Search for the cell housing the specified text and yield its (x, y) center coordinate. 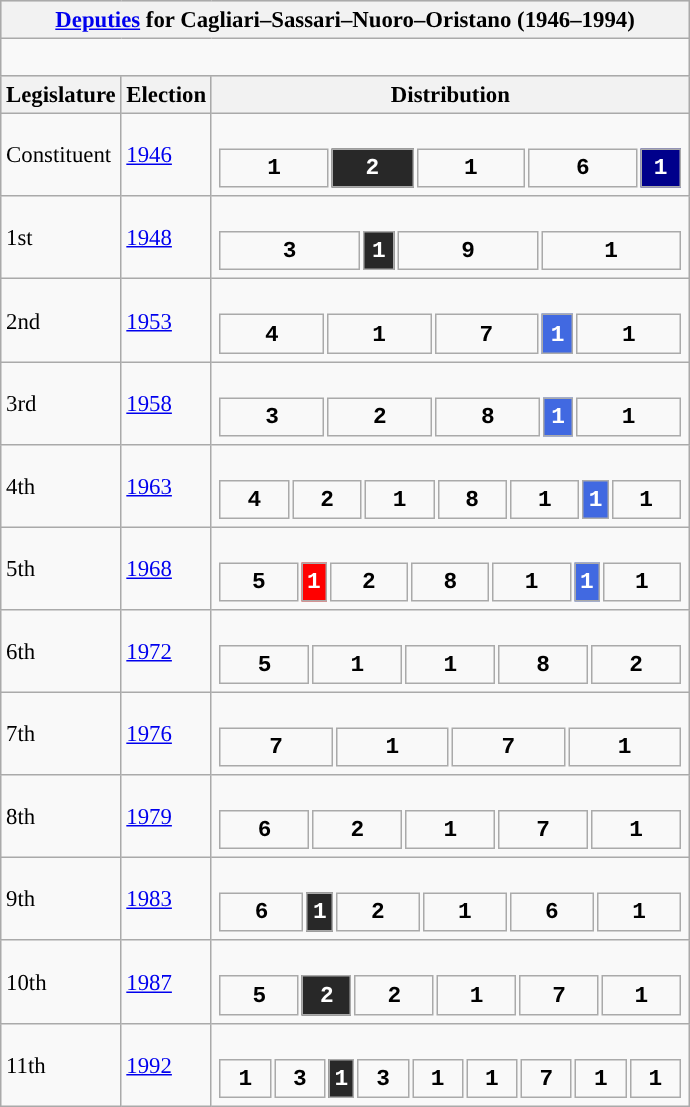
1946 (166, 156)
5 1 1 8 2 (450, 652)
1958 (166, 404)
4th (61, 486)
1963 (166, 486)
Election (166, 95)
8th (61, 816)
3rd (61, 404)
4 1 7 1 1 (450, 320)
Constituent (61, 156)
3 1 9 1 (450, 238)
10th (61, 982)
1st (61, 238)
5 1 2 8 1 1 1 (450, 568)
1968 (166, 568)
Distribution (450, 95)
9th (61, 900)
6th (61, 652)
5th (61, 568)
Deputies for Cagliari–Sassari–Nuoro–Oristano (1946–1994) (346, 20)
1953 (166, 320)
1987 (166, 982)
4 2 1 8 1 1 1 (450, 486)
1948 (166, 238)
1983 (166, 900)
9 (468, 252)
1972 (166, 652)
1 3 1 3 1 1 7 1 1 (450, 1064)
1 2 1 6 1 (450, 156)
1979 (166, 816)
11th (61, 1064)
1976 (166, 734)
2nd (61, 320)
7th (61, 734)
7 1 7 1 (450, 734)
6 2 1 7 1 (450, 816)
3 2 8 1 1 (450, 404)
Legislature (61, 95)
1992 (166, 1064)
5 2 2 1 7 1 (450, 982)
6 1 2 1 6 1 (450, 900)
